Extract the [X, Y] coordinate from the center of the cell holding the provided text.  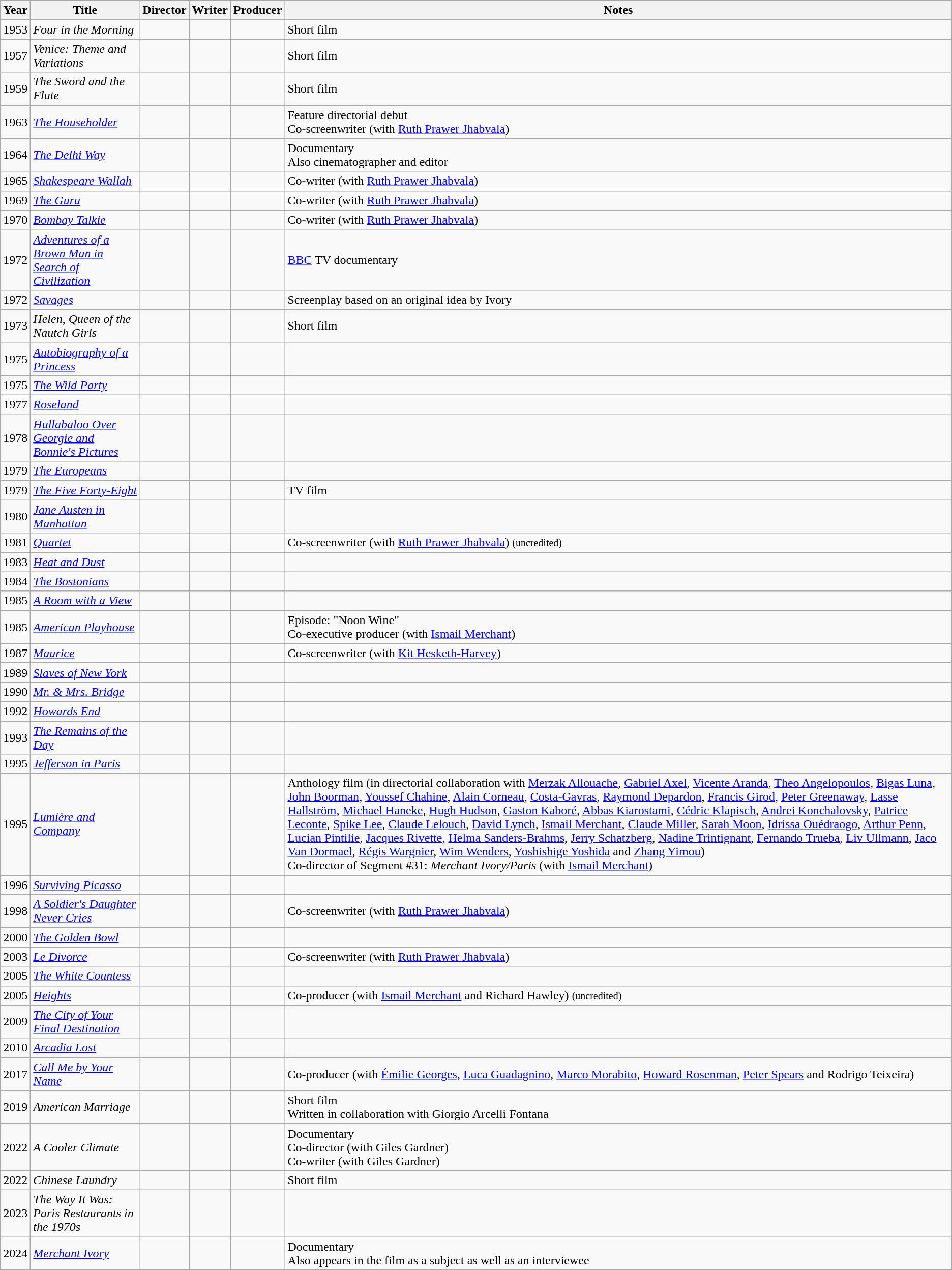
Episode: "Noon Wine" Co-executive producer (with Ismail Merchant) [618, 627]
The Remains of the Day [85, 737]
The Householder [85, 122]
1978 [15, 438]
1984 [15, 581]
1989 [15, 672]
Le Divorce [85, 957]
Bombay Talkie [85, 220]
Co-screenwriter (with Ruth Prawer Jhabvala) (uncredited) [618, 543]
Surviving Picasso [85, 885]
Venice: Theme and Variations [85, 56]
Slaves of New York [85, 672]
1964 [15, 155]
American Marriage [85, 1107]
Jefferson in Paris [85, 764]
Director [165, 10]
Four in the Morning [85, 29]
Arcadia Lost [85, 1048]
1957 [15, 56]
Mr. & Mrs. Bridge [85, 692]
1963 [15, 122]
The Bostonians [85, 581]
1987 [15, 653]
Maurice [85, 653]
The Sword and the Flute [85, 88]
1953 [15, 29]
The Way It Was: Paris Restaurants in the 1970s [85, 1213]
1983 [15, 562]
2017 [15, 1074]
2000 [15, 937]
1993 [15, 737]
The Five Forty-Eight [85, 490]
Co-screenwriter (with Kit Hesketh-Harvey) [618, 653]
A Cooler Climate [85, 1147]
1990 [15, 692]
American Playhouse [85, 627]
Savages [85, 300]
The Delhi Way [85, 155]
Co-producer (with Ismail Merchant and Richard Hawley) (uncredited) [618, 995]
1977 [15, 405]
Year [15, 10]
Documentary Also appears in the film as a subject as well as an interviewee [618, 1253]
2003 [15, 957]
Chinese Laundry [85, 1180]
Producer [257, 10]
Howards End [85, 711]
Heights [85, 995]
1959 [15, 88]
1965 [15, 181]
Hullabaloo Over Georgie and Bonnie's Pictures [85, 438]
2010 [15, 1048]
The City of Your Final Destination [85, 1021]
1973 [15, 326]
TV film [618, 490]
Title [85, 10]
Short film Written in collaboration with Giorgio Arcelli Fontana [618, 1107]
BBC TV documentary [618, 259]
2009 [15, 1021]
Autobiography of a Princess [85, 359]
Writer [210, 10]
1970 [15, 220]
Screenplay based on an original idea by Ivory [618, 300]
Shakespeare Wallah [85, 181]
1981 [15, 543]
2023 [15, 1213]
A Room with a View [85, 601]
Jane Austen in Manhattan [85, 517]
Co-producer (with Émilie Georges, Luca Guadagnino, Marco Morabito, Howard Rosenman, Peter Spears and Rodrigo Teixeira) [618, 1074]
Adventures of a Brown Man in Search of Civilization [85, 259]
The White Countess [85, 976]
Call Me by Your Name [85, 1074]
The Guru [85, 200]
Roseland [85, 405]
2019 [15, 1107]
1969 [15, 200]
Feature directorial debut Co-screenwriter (with Ruth Prawer Jhabvala) [618, 122]
1998 [15, 911]
The Wild Party [85, 386]
Lumière and Company [85, 824]
Helen, Queen of the Nautch Girls [85, 326]
The Europeans [85, 471]
1996 [15, 885]
Documentary Also cinematographer and editor [618, 155]
Documentary Co-director (with Giles Gardner) Co-writer (with Giles Gardner) [618, 1147]
The Golden Bowl [85, 937]
Notes [618, 10]
1980 [15, 517]
Merchant Ivory [85, 1253]
A Soldier's Daughter Never Cries [85, 911]
Quartet [85, 543]
Heat and Dust [85, 562]
1992 [15, 711]
2024 [15, 1253]
